Capture the cell that displays the provided text and extract its [x, y] central coordinate. 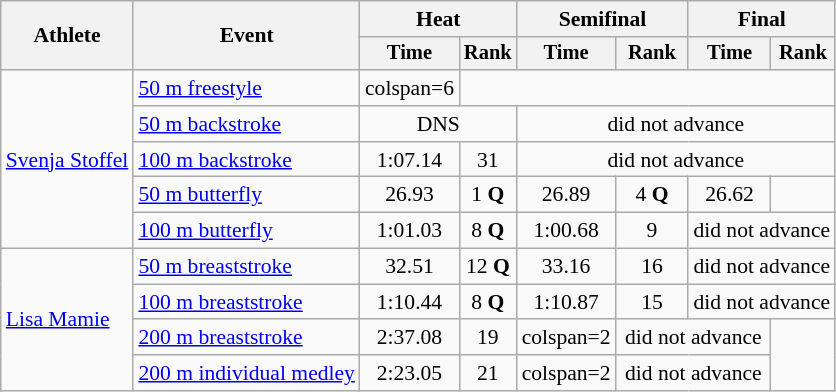
1:10.87 [566, 302]
26.93 [410, 195]
1:07.14 [410, 160]
19 [488, 338]
100 m backstroke [246, 160]
26.62 [730, 195]
Lisa Mamie [68, 320]
Heat [438, 19]
32.51 [410, 267]
1:01.03 [410, 231]
100 m butterfly [246, 231]
50 m breaststroke [246, 267]
31 [488, 160]
15 [652, 302]
colspan=6 [410, 88]
Semifinal [603, 19]
Svenja Stoffel [68, 159]
4 Q [652, 195]
21 [488, 373]
16 [652, 267]
9 [652, 231]
33.16 [566, 267]
50 m backstroke [246, 124]
1:00.68 [566, 231]
1:10.44 [410, 302]
200 m breaststroke [246, 338]
100 m breaststroke [246, 302]
50 m freestyle [246, 88]
Final [762, 19]
12 Q [488, 267]
1 Q [488, 195]
2:37.08 [410, 338]
Event [246, 36]
Athlete [68, 36]
50 m butterfly [246, 195]
26.89 [566, 195]
2:23.05 [410, 373]
200 m individual medley [246, 373]
DNS [438, 124]
